Output the (X, Y) coordinate of the center of the cell containing the given text.  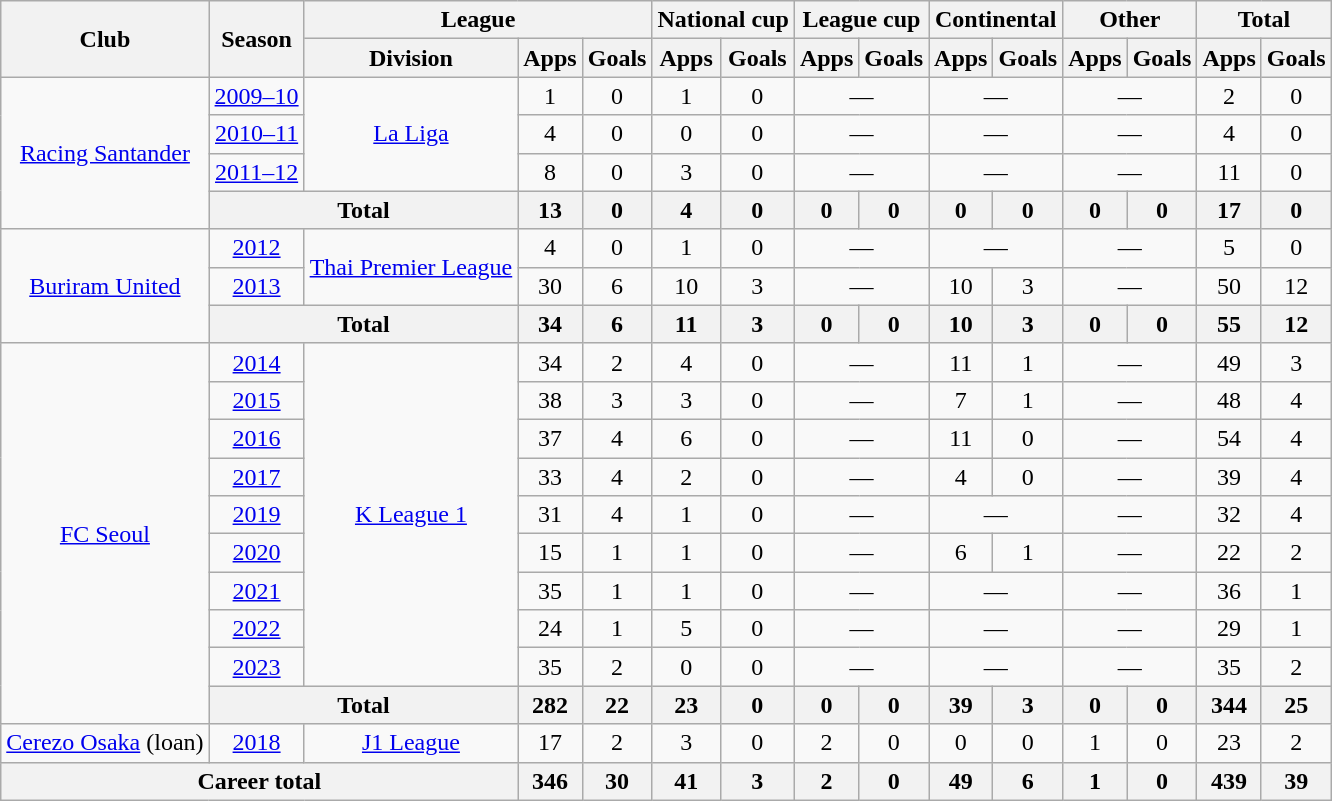
National cup (723, 20)
Buriram United (105, 286)
344 (1229, 705)
282 (550, 705)
2019 (256, 515)
Division (411, 58)
2011–12 (256, 172)
55 (1229, 324)
2009–10 (256, 96)
2013 (256, 286)
38 (550, 400)
8 (550, 172)
Continental (996, 20)
33 (550, 477)
2023 (256, 667)
37 (550, 438)
Cerezo Osaka (loan) (105, 743)
2014 (256, 362)
2022 (256, 629)
La Liga (411, 134)
48 (1229, 400)
Thai Premier League (411, 267)
2016 (256, 438)
2020 (256, 553)
50 (1229, 286)
54 (1229, 438)
Season (256, 39)
2021 (256, 591)
J1 League (411, 743)
2018 (256, 743)
League (478, 20)
41 (686, 781)
439 (1229, 781)
K League 1 (411, 514)
13 (550, 210)
League cup (861, 20)
Club (105, 39)
32 (1229, 515)
2012 (256, 248)
Racing Santander (105, 153)
7 (961, 400)
31 (550, 515)
FC Seoul (105, 534)
29 (1229, 629)
2010–11 (256, 134)
36 (1229, 591)
346 (550, 781)
2015 (256, 400)
Career total (260, 781)
24 (550, 629)
15 (550, 553)
25 (1296, 705)
Other (1130, 20)
2017 (256, 477)
